Output the (x, y) coordinate of the center of the cell containing the given text.  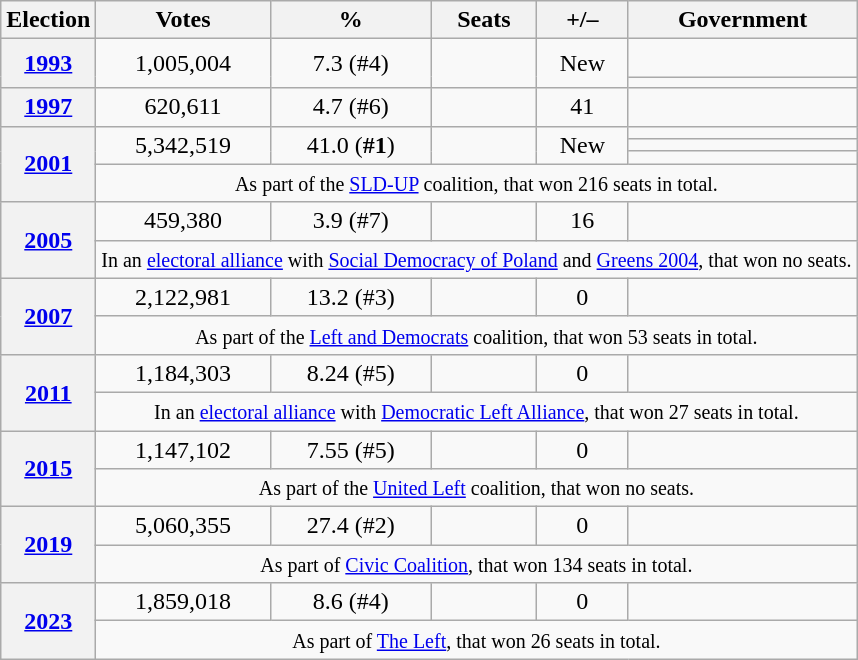
2007 (48, 316)
2011 (48, 392)
As part of the Left and Democrats coalition, that won 53 seats in total. (476, 335)
3.9 (#7) (350, 221)
2015 (48, 468)
1,147,102 (183, 449)
1997 (48, 107)
8.24 (#5) (350, 373)
Seats (484, 20)
13.2 (#3) (350, 297)
2001 (48, 164)
Election (48, 20)
8.6 (#4) (350, 602)
1,005,004 (183, 64)
As part of the SLD-UP coalition, that won 216 seats in total. (476, 183)
459,380 (183, 221)
Votes (183, 20)
2,122,981 (183, 297)
2005 (48, 240)
5,342,519 (183, 145)
5,060,355 (183, 526)
7.55 (#5) (350, 449)
41.0 (#1) (350, 145)
4.7 (#6) (350, 107)
% (350, 20)
In an electoral alliance with Social Democracy of Poland and Greens 2004, that won no seats. (476, 259)
1,184,303 (183, 373)
As part of the United Left coalition, that won no seats. (476, 488)
+/– (582, 20)
16 (582, 221)
7.3 (#4) (350, 64)
41 (582, 107)
Government (742, 20)
27.4 (#2) (350, 526)
1,859,018 (183, 602)
As part of The Left, that won 26 seats in total. (476, 640)
2023 (48, 621)
In an electoral alliance with Democratic Left Alliance, that won 27 seats in total. (476, 411)
1993 (48, 64)
620,611 (183, 107)
2019 (48, 545)
As part of Civic Coalition, that won 134 seats in total. (476, 564)
